Identify which cell holds the provided text, then report its [X, Y] central coordinate. 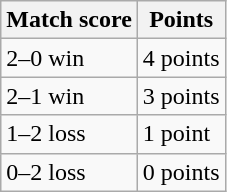
2–0 win [70, 58]
1–2 loss [70, 134]
4 points [181, 58]
1 point [181, 134]
3 points [181, 96]
Match score [70, 20]
0–2 loss [70, 172]
2–1 win [70, 96]
Points [181, 20]
0 points [181, 172]
